For the text-containing cell, return its midpoint in [x, y] coordinate format. 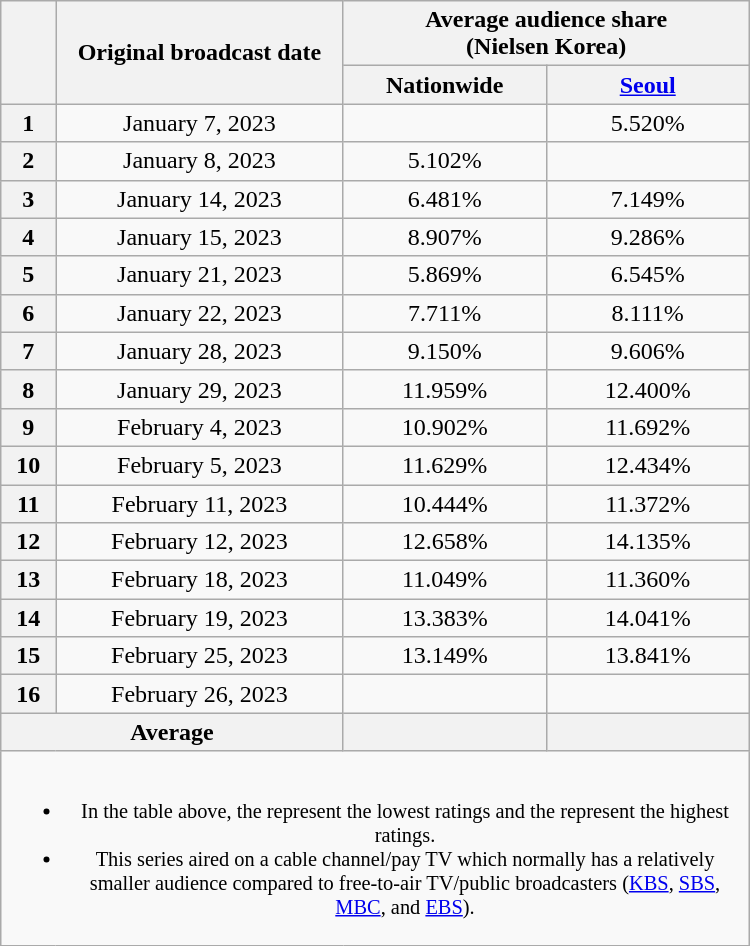
9.150% [444, 351]
6.545% [648, 275]
Nationwide [444, 85]
11.049% [444, 580]
10.444% [444, 503]
14.135% [648, 542]
9.606% [648, 351]
14 [28, 618]
15 [28, 656]
February 19, 2023 [200, 618]
5.520% [648, 123]
12 [28, 542]
16 [28, 694]
January 29, 2023 [200, 389]
13.383% [444, 618]
January 28, 2023 [200, 351]
January 21, 2023 [200, 275]
Seoul [648, 85]
February 26, 2023 [200, 694]
8.111% [648, 313]
7.149% [648, 199]
10.902% [444, 427]
5.102% [444, 161]
February 4, 2023 [200, 427]
8 [28, 389]
13 [28, 580]
February 25, 2023 [200, 656]
14.041% [648, 618]
12.658% [444, 542]
February 11, 2023 [200, 503]
11.629% [444, 465]
7.711% [444, 313]
3 [28, 199]
12.434% [648, 465]
11.360% [648, 580]
January 22, 2023 [200, 313]
Original broadcast date [200, 52]
9 [28, 427]
January 7, 2023 [200, 123]
January 8, 2023 [200, 161]
6 [28, 313]
February 5, 2023 [200, 465]
13.149% [444, 656]
January 14, 2023 [200, 199]
5.869% [444, 275]
6.481% [444, 199]
11.959% [444, 389]
9.286% [648, 237]
January 15, 2023 [200, 237]
5 [28, 275]
11 [28, 503]
Average [172, 732]
10 [28, 465]
February 12, 2023 [200, 542]
13.841% [648, 656]
7 [28, 351]
4 [28, 237]
11.372% [648, 503]
February 18, 2023 [200, 580]
1 [28, 123]
2 [28, 161]
11.692% [648, 427]
12.400% [648, 389]
Average audience share(Nielsen Korea) [546, 34]
8.907% [444, 237]
